Return (x, y) of the center of cell containing provided text 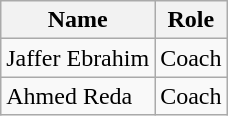
Jaffer Ebrahim (78, 58)
Ahmed Reda (78, 96)
Name (78, 20)
Role (191, 20)
